Pinpoint the cell where the given text exists, returning its [X, Y] midpoint coordinate. 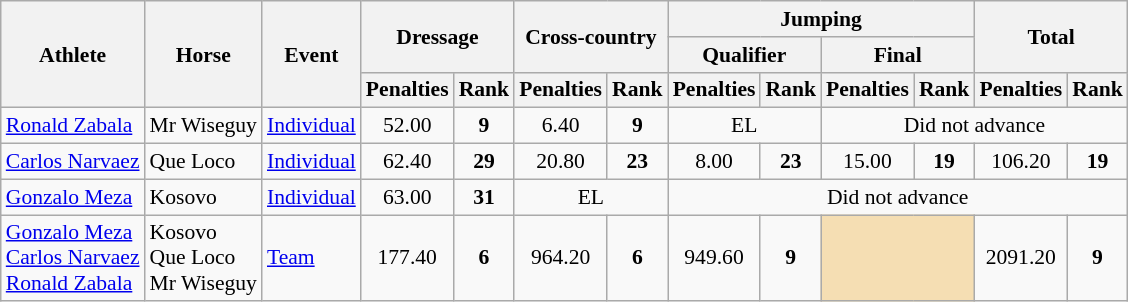
949.60 [714, 258]
Total [1050, 36]
Horse [204, 54]
Carlos Narvaez [73, 162]
62.40 [408, 162]
Dressage [438, 36]
52.00 [408, 126]
29 [484, 162]
Final [898, 55]
8.00 [714, 162]
177.40 [408, 258]
Team [312, 258]
Cross-country [590, 36]
Event [312, 54]
KosovoQue LocoMr Wiseguy [204, 258]
31 [484, 197]
Que Loco [204, 162]
Ronald Zabala [73, 126]
Kosovo [204, 197]
Gonzalo MezaCarlos NarvaezRonald Zabala [73, 258]
Jumping [822, 19]
106.20 [1020, 162]
15.00 [868, 162]
Qualifier [744, 55]
Mr Wiseguy [204, 126]
2091.20 [1020, 258]
63.00 [408, 197]
964.20 [560, 258]
Gonzalo Meza [73, 197]
Athlete [73, 54]
20.80 [560, 162]
6.40 [560, 126]
